Determine the [X, Y] coordinate at the center of the cell enclosing the given text.  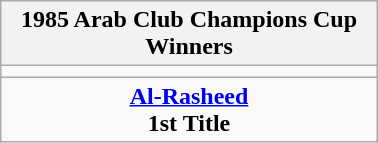
1985 Arab Club Champions Cup Winners [189, 34]
Al-Rasheed1st Title [189, 110]
